Return the (x, y) coordinate for the center point of the cell that contains the specified text.  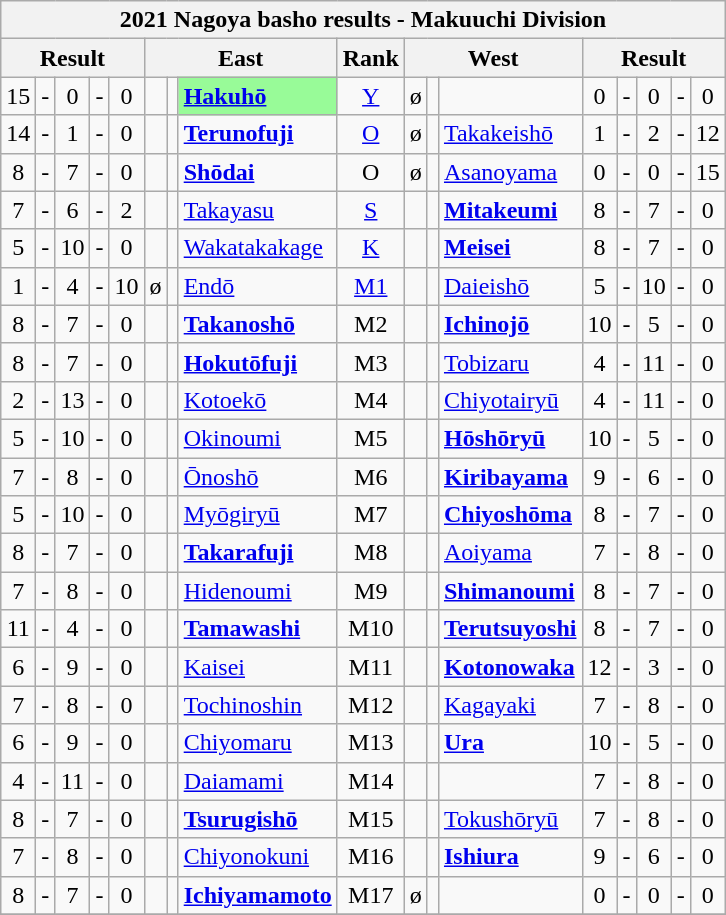
Ishiura (510, 857)
M9 (370, 591)
M2 (370, 324)
West (493, 58)
Terutsuyoshi (510, 629)
Kotonowaka (510, 667)
Rank (370, 58)
Myōgiryū (258, 515)
3 (654, 667)
M4 (370, 400)
Tochinoshin (258, 705)
M13 (370, 743)
Mitakeumi (510, 210)
Daiamami (258, 781)
Endō (258, 286)
Shimanoumi (510, 591)
M16 (370, 857)
Meisei (510, 248)
K (370, 248)
M15 (370, 819)
Ura (510, 743)
13 (72, 400)
Chiyomaru (258, 743)
Okinoumi (258, 438)
Ichiyamamoto (258, 895)
Shōdai (258, 172)
Ōnoshō (258, 477)
Tobizaru (510, 362)
East (240, 58)
Tamawashi (258, 629)
Aoiyama (510, 553)
M11 (370, 667)
2021 Nagoya basho results - Makuuchi Division (364, 20)
Hokutōfuji (258, 362)
Y (370, 96)
Kotoekō (258, 400)
M10 (370, 629)
Terunofuji (258, 134)
M1 (370, 286)
Kaisei (258, 667)
Takakeishō (510, 134)
Takarafuji (258, 553)
Tokushōryū (510, 819)
Kiribayama (510, 477)
M6 (370, 477)
Hidenoumi (258, 591)
M12 (370, 705)
Daieishō (510, 286)
Tsurugishō (258, 819)
Kagayaki (510, 705)
Ichinojō (510, 324)
M5 (370, 438)
Chiyonokuni (258, 857)
S (370, 210)
Wakatakakage (258, 248)
Hōshōryū (510, 438)
Chiyoshōma (510, 515)
M3 (370, 362)
M17 (370, 895)
Takayasu (258, 210)
M7 (370, 515)
Chiyotairyū (510, 400)
Asanoyama (510, 172)
Takanoshō (258, 324)
M8 (370, 553)
M14 (370, 781)
14 (18, 134)
Hakuhō (258, 96)
